Extract the [x, y] coordinate from the center of the cell holding the provided text.  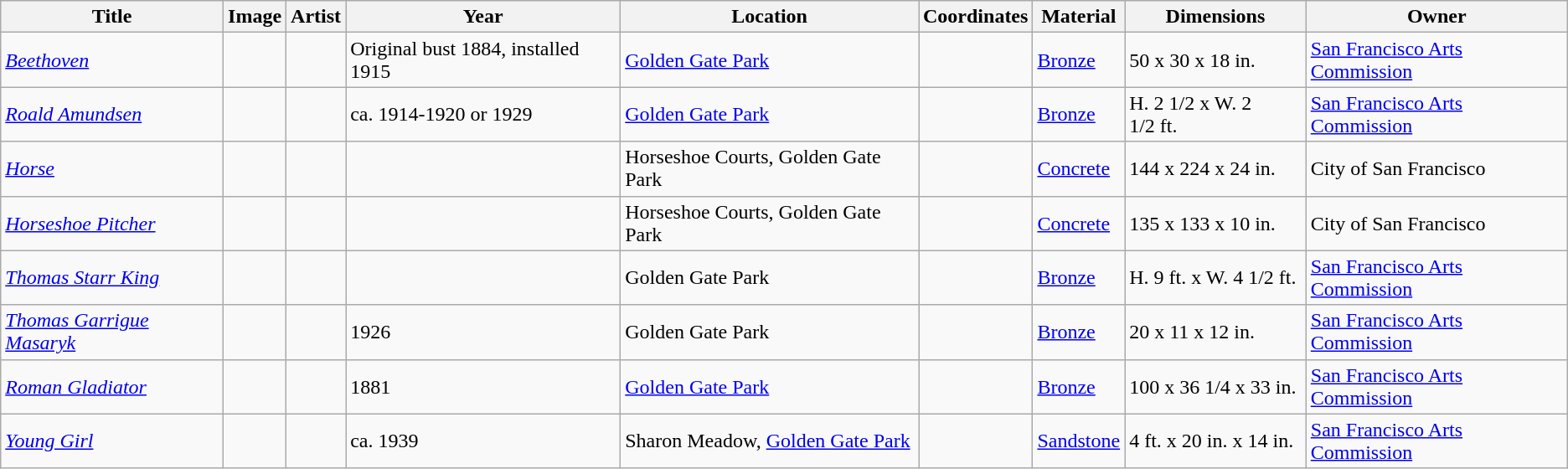
H. 9 ft. x W. 4 1/2 ft. [1216, 278]
Thomas Starr King [112, 278]
1926 [483, 332]
Thomas Garrigue Masaryk [112, 332]
Roald Amundsen [112, 114]
Coordinates [975, 17]
Artist [317, 17]
Dimensions [1216, 17]
Material [1079, 17]
Young Girl [112, 441]
Sharon Meadow, Golden Gate Park [770, 441]
4 ft. x 20 in. x 14 in. [1216, 441]
135 x 133 x 10 in. [1216, 223]
1881 [483, 387]
Location [770, 17]
Beethoven [112, 60]
Owner [1436, 17]
144 x 224 x 24 in. [1216, 169]
Sandstone [1079, 441]
Year [483, 17]
ca. 1939 [483, 441]
Original bust 1884, installed 1915 [483, 60]
Horse [112, 169]
100 x 36 1/4 x 33 in. [1216, 387]
ca. 1914-1920 or 1929 [483, 114]
Image [255, 17]
50 x 30 x 18 in. [1216, 60]
20 x 11 x 12 in. [1216, 332]
Roman Gladiator [112, 387]
H. 2 1/2 x W. 2 1/2 ft. [1216, 114]
Horseshoe Pitcher [112, 223]
Title [112, 17]
